Pinpoint the cell where the given text exists, returning its [X, Y] midpoint coordinate. 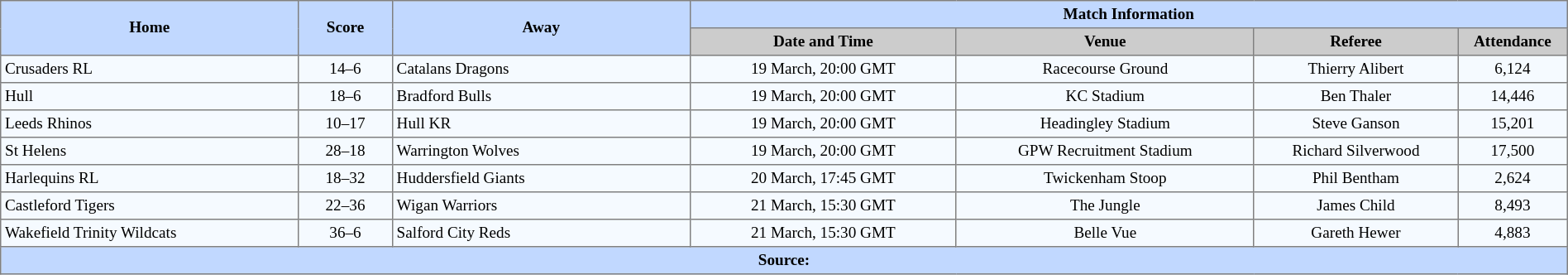
Racecourse Ground [1105, 70]
Gareth Hewer [1355, 234]
St Helens [150, 151]
GPW Recruitment Stadium [1105, 151]
18–32 [346, 179]
18–6 [346, 96]
Belle Vue [1105, 234]
Twickenham Stoop [1105, 179]
Leeds Rhinos [150, 124]
Source: [784, 260]
The Jungle [1105, 205]
Catalans Dragons [541, 70]
Score [346, 28]
10–17 [346, 124]
20 March, 17:45 GMT [823, 179]
Castleford Tigers [150, 205]
Referee [1355, 41]
Wigan Warriors [541, 205]
36–6 [346, 234]
6,124 [1513, 70]
17,500 [1513, 151]
Phil Bentham [1355, 179]
22–36 [346, 205]
Hull KR [541, 124]
Hull [150, 96]
Bradford Bulls [541, 96]
Ben Thaler [1355, 96]
Away [541, 28]
14,446 [1513, 96]
Venue [1105, 41]
Date and Time [823, 41]
Richard Silverwood [1355, 151]
Match Information [1128, 15]
Home [150, 28]
15,201 [1513, 124]
Attendance [1513, 41]
4,883 [1513, 234]
Thierry Alibert [1355, 70]
28–18 [346, 151]
2,624 [1513, 179]
Warrington Wolves [541, 151]
14–6 [346, 70]
Huddersfield Giants [541, 179]
Wakefield Trinity Wildcats [150, 234]
Steve Ganson [1355, 124]
8,493 [1513, 205]
Headingley Stadium [1105, 124]
Crusaders RL [150, 70]
KC Stadium [1105, 96]
James Child [1355, 205]
Harlequins RL [150, 179]
Salford City Reds [541, 234]
